From the cell containing the given text, extract its center point as [X, Y] coordinate. 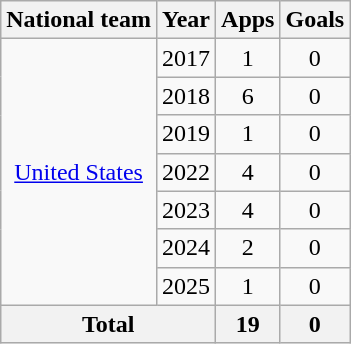
2022 [186, 172]
Apps [248, 20]
2024 [186, 248]
National team [79, 20]
2018 [186, 96]
Year [186, 20]
6 [248, 96]
2 [248, 248]
Total [108, 324]
2023 [186, 210]
2019 [186, 134]
19 [248, 324]
United States [79, 172]
Goals [315, 20]
2025 [186, 286]
2017 [186, 58]
